From the cell containing the given text, extract its center point as (x, y) coordinate. 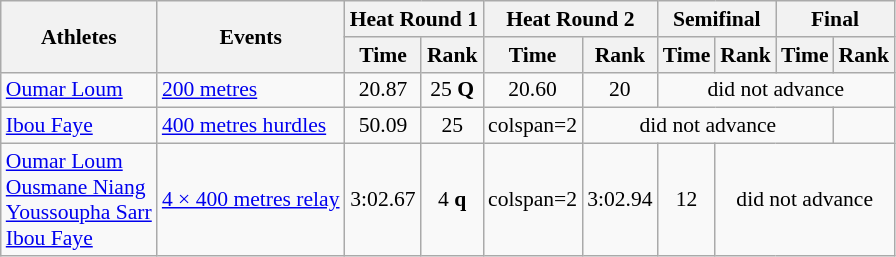
12 (687, 200)
200 metres (251, 90)
Oumar Loum (79, 90)
Semifinal (717, 19)
Heat Round 2 (570, 19)
20.87 (384, 90)
3:02.67 (384, 200)
Events (251, 36)
Final (835, 19)
50.09 (384, 126)
25 Q (452, 90)
3:02.94 (620, 200)
Ibou Faye (79, 126)
25 (452, 126)
4 q (452, 200)
20.60 (532, 90)
20 (620, 90)
Athletes (79, 36)
Heat Round 1 (414, 19)
400 metres hurdles (251, 126)
4 × 400 metres relay (251, 200)
Oumar LoumOusmane NiangYoussoupha SarrIbou Faye (79, 200)
